Extract the [x, y] coordinate from the center of the cell holding the provided text.  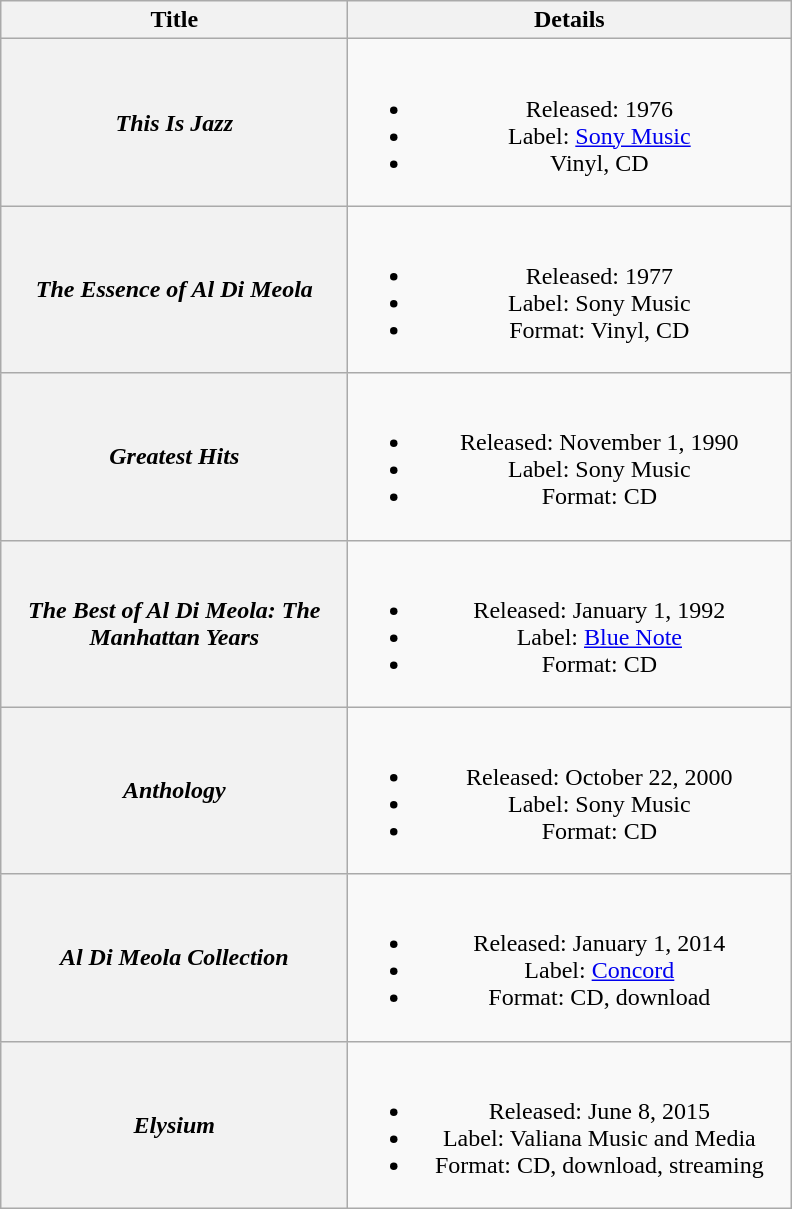
This Is Jazz [174, 122]
Released: January 1, 2014Label: ConcordFormat: CD, download [570, 958]
Released: June 8, 2015Label: Valiana Music and MediaFormat: CD, download, streaming [570, 1124]
Al Di Meola Collection [174, 958]
Details [570, 20]
Elysium [174, 1124]
Released: 1976Label: Sony MusicVinyl, CD [570, 122]
Released: 1977Label: Sony MusicFormat: Vinyl, CD [570, 290]
The Essence of Al Di Meola [174, 290]
Released: January 1, 1992Label: Blue NoteFormat: CD [570, 624]
The Best of Al Di Meola: The Manhattan Years [174, 624]
Released: November 1, 1990Label: Sony MusicFormat: CD [570, 456]
Greatest Hits [174, 456]
Anthology [174, 790]
Released: October 22, 2000Label: Sony MusicFormat: CD [570, 790]
Title [174, 20]
